Output the (x, y) coordinate of the center of the cell containing the given text.  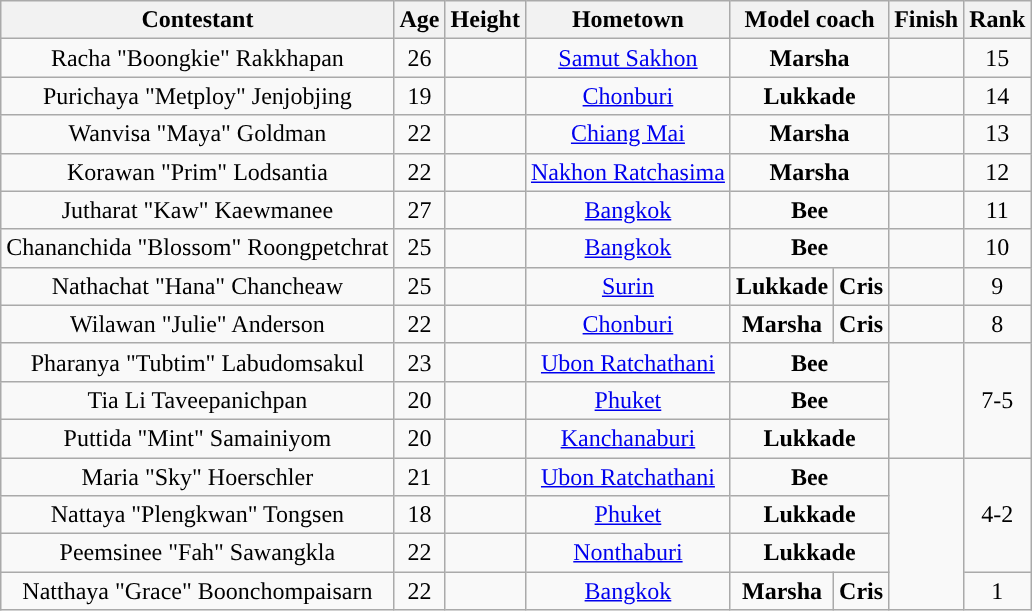
Peemsinee "Fah" Sawangkla (198, 553)
19 (420, 96)
Racha "Boongkie" Rakkhapan (198, 58)
23 (420, 362)
Contestant (198, 20)
Wanvisa "Maya" Goldman (198, 134)
27 (420, 210)
Hometown (628, 20)
1 (998, 591)
Finish (926, 20)
Kanchanaburi (628, 438)
15 (998, 58)
Chiang Mai (628, 134)
Nathachat "Hana" Chancheaw (198, 286)
7-5 (998, 400)
18 (420, 515)
Tia Li Taveepanichpan (198, 400)
10 (998, 248)
Maria "Sky" Hoerschler (198, 477)
Nakhon Ratchasima (628, 172)
8 (998, 324)
Puttida "Mint" Samainiyom (198, 438)
13 (998, 134)
Rank (998, 20)
Age (420, 20)
Purichaya "Metploy" Jenjobjing (198, 96)
Nonthaburi (628, 553)
Pharanya "Tubtim" Labudomsakul (198, 362)
Chananchida "Blossom" Roongpetchrat (198, 248)
Jutharat "Kaw" Kaewmanee (198, 210)
21 (420, 477)
26 (420, 58)
Wilawan "Julie" Anderson (198, 324)
Nattaya "Plengkwan" Tongsen (198, 515)
Surin (628, 286)
12 (998, 172)
Natthaya "Grace" Boonchompaisarn (198, 591)
4-2 (998, 515)
Height (485, 20)
Model coach (809, 20)
Samut Sakhon (628, 58)
14 (998, 96)
Korawan "Prim" Lodsantia (198, 172)
11 (998, 210)
9 (998, 286)
